Identify which cell holds the provided text, then report its (X, Y) central coordinate. 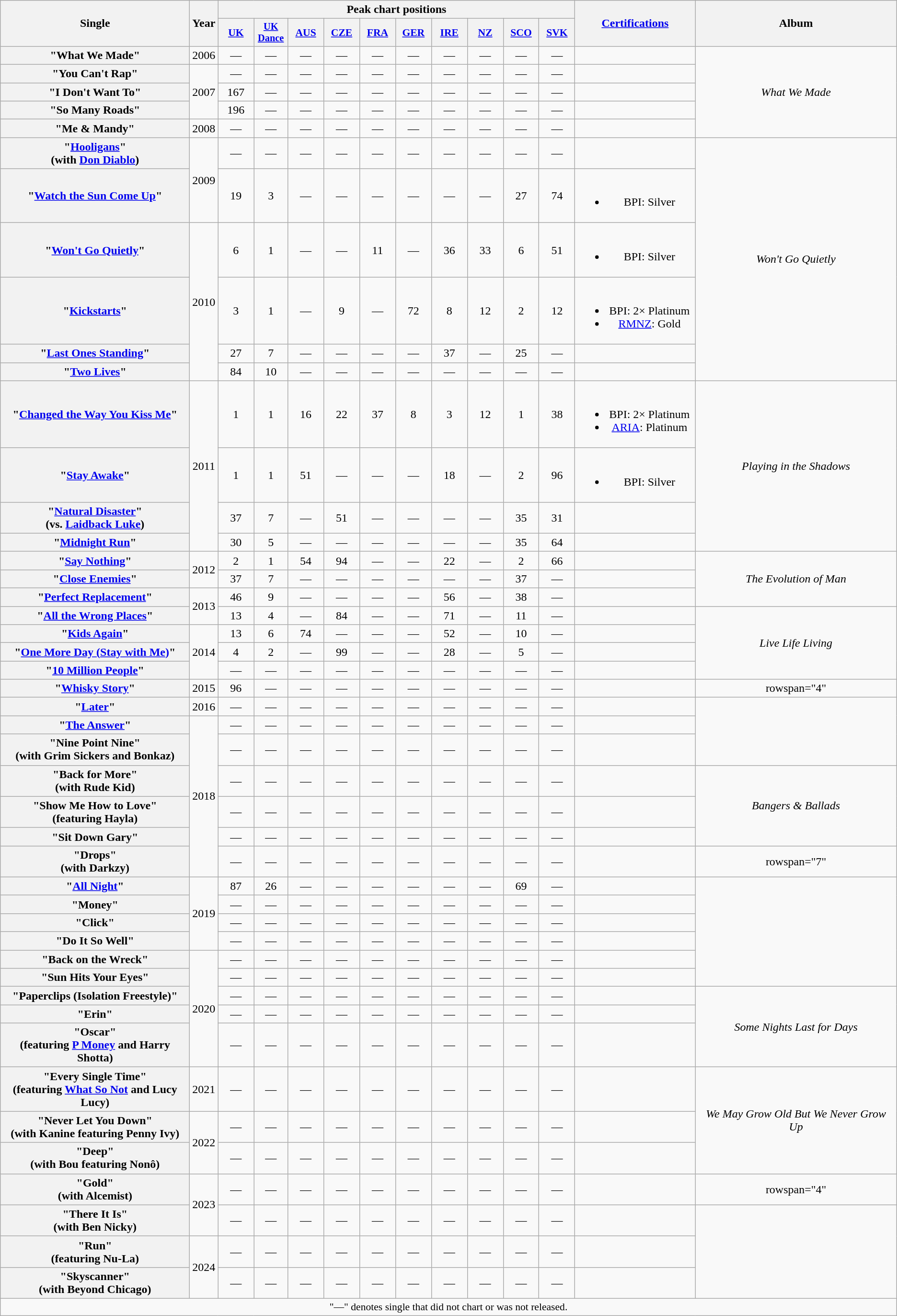
"Gold"(with Alcemist) (95, 1189)
2006 (204, 55)
"Close Enemies" (95, 579)
"Oscar"(featuring P Money and Harry Shotta) (95, 1045)
"Perfect Replacement" (95, 597)
2010 (204, 302)
"Skyscanner"(with Beyond Chicago) (95, 1283)
"Paperclips (Isolation Freestyle)" (95, 996)
SVK (557, 33)
"Whisky Story" (95, 688)
30 (236, 542)
"Never Let You Down" (with Kanine featuring Penny Ivy) (95, 1127)
69 (521, 886)
72 (413, 311)
"Nine Point Nine"(with Grim Sickers and Bonkaz) (95, 750)
"Two Lives" (95, 372)
"Later" (95, 707)
Album (796, 23)
99 (342, 652)
"10 Million People" (95, 670)
2022 (204, 1142)
19 (236, 196)
rowspan="7" (796, 861)
2023 (204, 1205)
"Back on the Wreck" (95, 959)
"Hooligans"(with Don Diablo) (95, 153)
2016 (204, 707)
Won't Go Quietly (796, 259)
"Deep"(with Bou featuring Nonô) (95, 1158)
2018 (204, 796)
Some Nights Last for Days (796, 1027)
"Kickstarts" (95, 311)
"So Many Roads" (95, 110)
"Midnight Run" (95, 542)
UK (236, 33)
AUS (306, 33)
36 (449, 250)
The Evolution of Man (796, 579)
"Last Ones Standing" (95, 353)
"Back for More"(with Rude Kid) (95, 780)
28 (449, 652)
"Changed the Way You Kiss Me" (95, 414)
2015 (204, 688)
196 (236, 110)
2013 (204, 606)
"What We Made" (95, 55)
"Won't Go Quietly" (95, 250)
"Every Single Time"(featuring What So Not and Lucy Lucy) (95, 1089)
"Run"(featuring Nu-La) (95, 1251)
SCO (521, 33)
64 (557, 542)
"Stay Awake" (95, 475)
BPI: 2× PlatinumRMNZ: Gold (635, 311)
16 (306, 414)
Live Life Living (796, 643)
"Money" (95, 904)
33 (485, 250)
167 (236, 92)
"I Don't Want To" (95, 92)
"—" denotes single that did not chart or was not released. (448, 1307)
CZE (342, 33)
52 (449, 634)
"Do It So Well" (95, 941)
Bangers & Ballads (796, 805)
31 (557, 518)
"You Can't Rap" (95, 74)
2020 (204, 1009)
"One More Day (Stay with Me)" (95, 652)
2011 (204, 466)
"Sit Down Gary" (95, 837)
"Click" (95, 922)
46 (236, 597)
Peak chart positions (397, 10)
54 (306, 560)
"Sun Hits Your Eyes" (95, 978)
2009 (204, 180)
FRA (378, 33)
2014 (204, 652)
We May Grow Old But We Never Grow Up (796, 1120)
87 (236, 886)
"Kids Again" (95, 634)
Single (95, 23)
IRE (449, 33)
Playing in the Shadows (796, 466)
"All Night" (95, 886)
"Show Me How to Love"(featuring Hayla) (95, 812)
"Say Nothing" (95, 560)
2019 (204, 913)
2008 (204, 128)
2021 (204, 1089)
"Natural Disaster"(vs. Laidback Luke) (95, 518)
2007 (204, 92)
18 (449, 475)
UKDance (271, 33)
94 (342, 560)
25 (521, 353)
Certifications (635, 23)
"Me & Mandy" (95, 128)
71 (449, 616)
26 (271, 886)
"The Answer" (95, 725)
NZ (485, 33)
What We Made (796, 92)
"Erin" (95, 1014)
2012 (204, 570)
2024 (204, 1267)
"Drops"(with Darkzy) (95, 861)
"All the Wrong Places" (95, 616)
66 (557, 560)
"Watch the Sun Come Up" (95, 196)
"There It Is"(with Ben Nicky) (95, 1221)
Year (204, 23)
BPI: 2× PlatinumARIA: Platinum (635, 414)
56 (449, 597)
GER (413, 33)
